From the cell containing the given text, extract its center point as [x, y] coordinate. 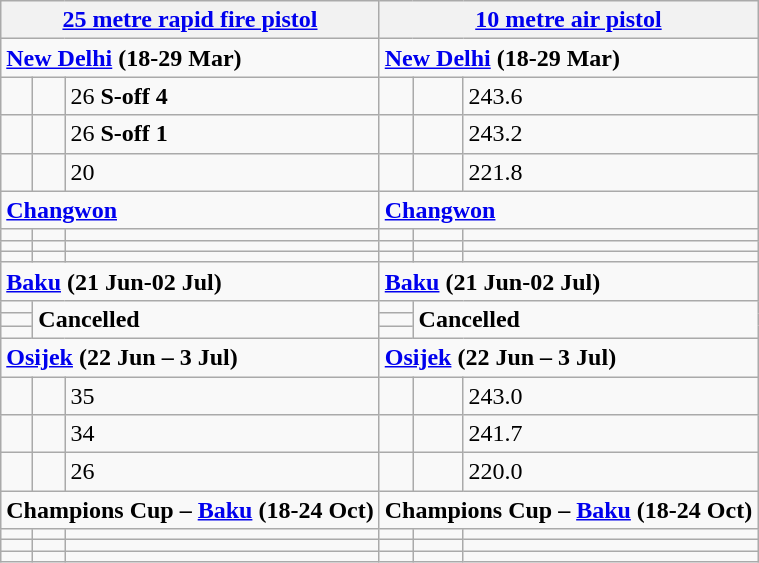
26 S-off 4 [222, 96]
243.2 [610, 134]
34 [222, 434]
220.0 [610, 472]
10 metre air pistol [568, 20]
35 [222, 395]
241.7 [610, 434]
221.8 [610, 172]
25 metre rapid fire pistol [190, 20]
243.6 [610, 96]
20 [222, 172]
243.0 [610, 395]
26 S-off 1 [222, 134]
26 [222, 472]
